From the cell containing the given text, extract its center point as (X, Y) coordinate. 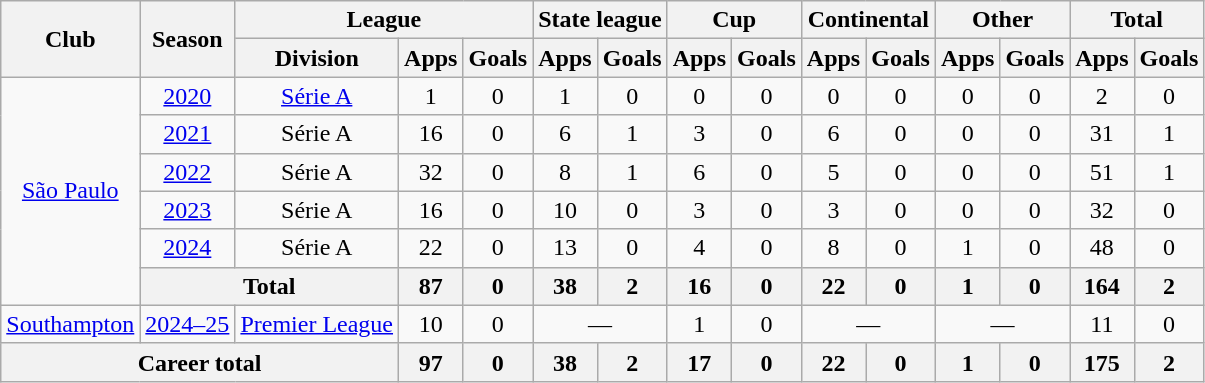
11 (1102, 324)
Season (188, 39)
2023 (188, 210)
Club (70, 39)
2021 (188, 134)
Cup (734, 20)
164 (1102, 286)
Career total (200, 362)
51 (1102, 172)
Other (1002, 20)
State league (600, 20)
2024 (188, 248)
48 (1102, 248)
17 (699, 362)
Division (317, 58)
31 (1102, 134)
2024–25 (188, 324)
Premier League (317, 324)
Continental (868, 20)
5 (833, 172)
2020 (188, 96)
Southampton (70, 324)
87 (431, 286)
175 (1102, 362)
2022 (188, 172)
97 (431, 362)
13 (565, 248)
League (384, 20)
São Paulo (70, 191)
4 (699, 248)
